Return (X, Y) of the center of cell containing provided text 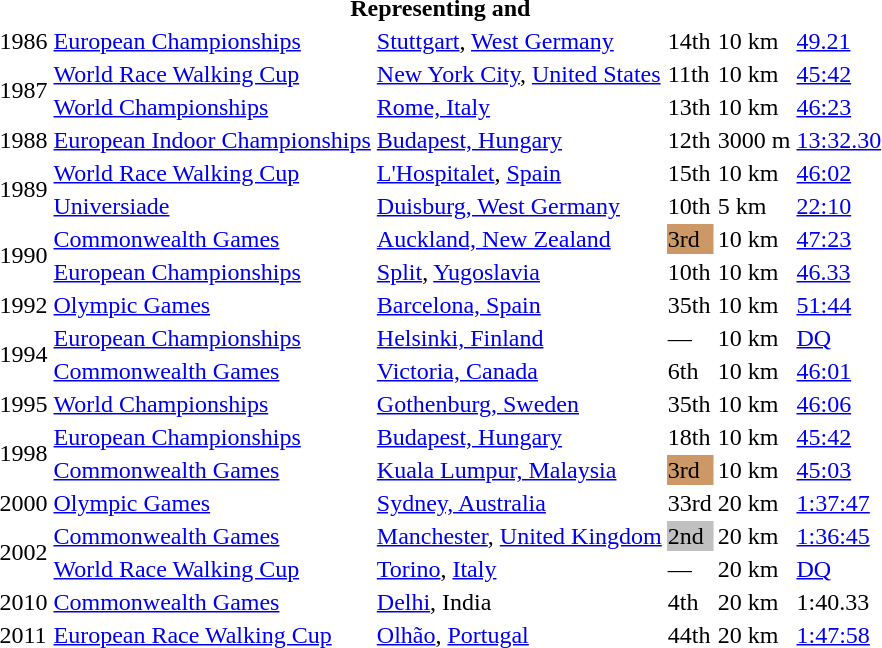
Split, Yugoslavia (519, 272)
Barcelona, Spain (519, 305)
13th (690, 107)
Auckland, New Zealand (519, 239)
12th (690, 140)
4th (690, 602)
Duisburg, West Germany (519, 206)
14th (690, 41)
L'Hospitalet, Spain (519, 173)
Torino, Italy (519, 569)
Rome, Italy (519, 107)
Victoria, Canada (519, 371)
Delhi, India (519, 602)
Kuala Lumpur, Malaysia (519, 470)
18th (690, 437)
Gothenburg, Sweden (519, 404)
Manchester, United Kingdom (519, 536)
Sydney, Australia (519, 503)
Stuttgart, West Germany (519, 41)
33rd (690, 503)
3000 m (754, 140)
2nd (690, 536)
15th (690, 173)
European Indoor Championships (212, 140)
11th (690, 74)
Helsinki, Finland (519, 338)
6th (690, 371)
New York City, United States (519, 74)
Universiade (212, 206)
5 km (754, 206)
